Pinpoint the cell where the given text exists, returning its [X, Y] midpoint coordinate. 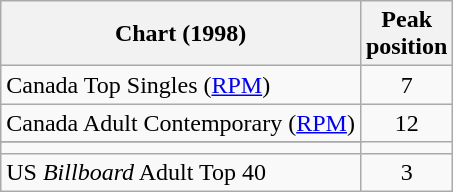
3 [406, 172]
12 [406, 123]
US Billboard Adult Top 40 [181, 172]
7 [406, 85]
Canada Top Singles (RPM) [181, 85]
Peak position [406, 34]
Canada Adult Contemporary (RPM) [181, 123]
Chart (1998) [181, 34]
